Locate the cell with the specified text and output its [X, Y] center coordinate. 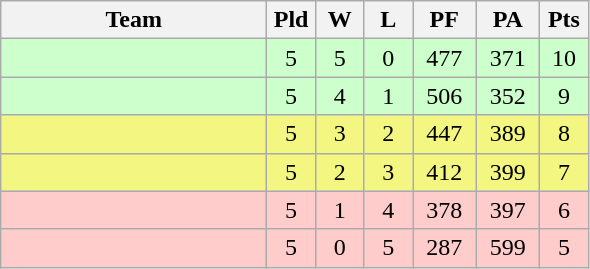
Pts [564, 20]
506 [444, 96]
389 [508, 134]
Pld [292, 20]
W [340, 20]
371 [508, 58]
287 [444, 248]
378 [444, 210]
7 [564, 172]
599 [508, 248]
412 [444, 172]
397 [508, 210]
352 [508, 96]
PF [444, 20]
PA [508, 20]
399 [508, 172]
8 [564, 134]
477 [444, 58]
447 [444, 134]
6 [564, 210]
10 [564, 58]
9 [564, 96]
Team [134, 20]
L [388, 20]
